Detect which cell encompasses the target text, then output its (x, y) center coordinate. 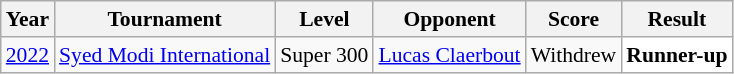
Opponent (449, 19)
Super 300 (324, 55)
Year (28, 19)
Result (676, 19)
Score (574, 19)
Level (324, 19)
Runner-up (676, 55)
Syed Modi International (164, 55)
Tournament (164, 19)
Lucas Claerbout (449, 55)
Withdrew (574, 55)
2022 (28, 55)
